Extract the (X, Y) coordinate from the center of the cell holding the provided text.  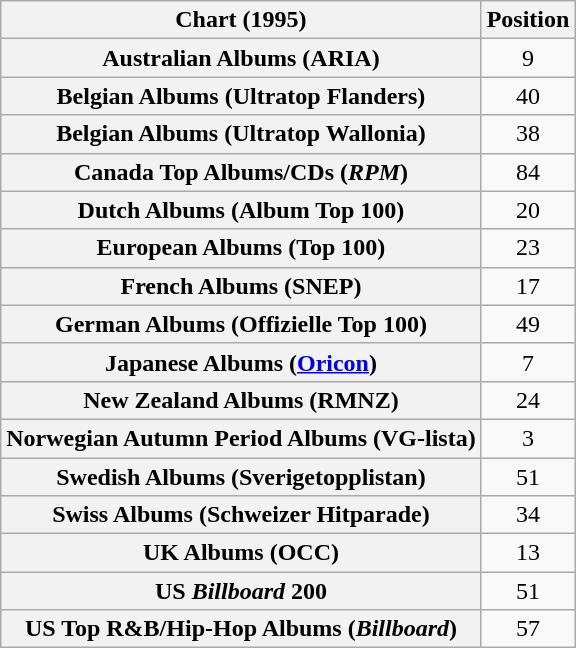
3 (528, 438)
German Albums (Offizielle Top 100) (241, 324)
84 (528, 172)
38 (528, 134)
17 (528, 286)
23 (528, 248)
Swiss Albums (Schweizer Hitparade) (241, 515)
Norwegian Autumn Period Albums (VG-lista) (241, 438)
49 (528, 324)
9 (528, 58)
US Billboard 200 (241, 591)
New Zealand Albums (RMNZ) (241, 400)
40 (528, 96)
57 (528, 629)
Australian Albums (ARIA) (241, 58)
Dutch Albums (Album Top 100) (241, 210)
Chart (1995) (241, 20)
Belgian Albums (Ultratop Flanders) (241, 96)
13 (528, 553)
French Albums (SNEP) (241, 286)
US Top R&B/Hip-Hop Albums (Billboard) (241, 629)
Canada Top Albums/CDs (RPM) (241, 172)
Position (528, 20)
7 (528, 362)
24 (528, 400)
Japanese Albums (Oricon) (241, 362)
European Albums (Top 100) (241, 248)
34 (528, 515)
Belgian Albums (Ultratop Wallonia) (241, 134)
Swedish Albums (Sverigetopplistan) (241, 477)
UK Albums (OCC) (241, 553)
20 (528, 210)
